Identify which cell holds the provided text, then report its (x, y) central coordinate. 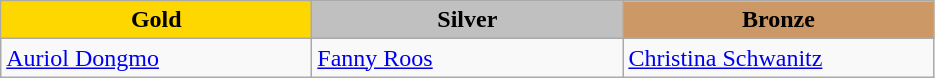
Bronze (778, 20)
Gold (156, 20)
Christina Schwanitz (778, 58)
Silver (468, 20)
Fanny Roos (468, 58)
Auriol Dongmo (156, 58)
